From the cell containing the given text, extract its center point as [x, y] coordinate. 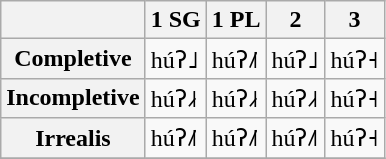
2 [296, 20]
1 PL [236, 20]
1 SG [176, 20]
Irrealis [73, 138]
Incompletive [73, 98]
3 [354, 20]
Completive [73, 59]
